Search for the cell housing the specified text and yield its (X, Y) center coordinate. 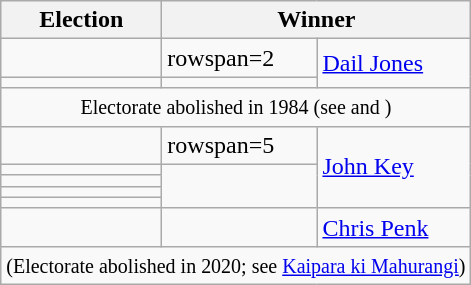
Electorate abolished in 1984 (see and ) (236, 107)
(Electorate abolished in 2020; see Kaipara ki Mahurangi) (236, 265)
John Key (394, 167)
Dail Jones (394, 64)
rowspan=5 (240, 145)
Chris Penk (394, 227)
Winner (316, 20)
Election (82, 20)
rowspan=2 (240, 58)
